Output the [x, y] coordinate of the center of the cell containing the given text.  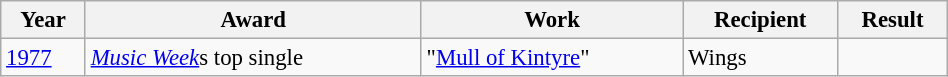
Wings [760, 58]
Award [253, 20]
Work [552, 20]
"Mull of Kintyre" [552, 58]
1977 [44, 58]
Music Weeks top single [253, 58]
Year [44, 20]
Result [892, 20]
Recipient [760, 20]
